Identify which cell holds the provided text, then report its [X, Y] central coordinate. 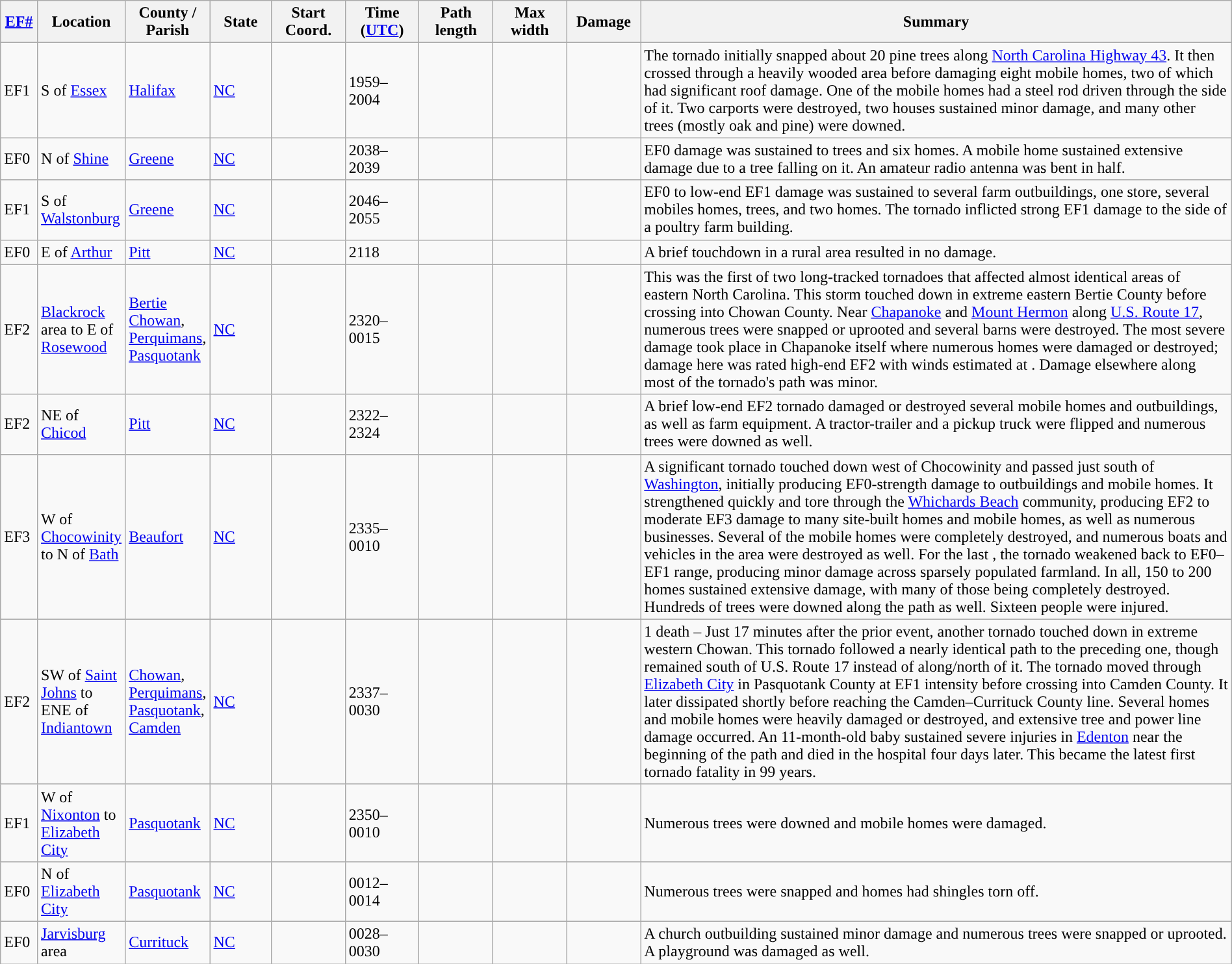
Max width [530, 22]
Bertie Chowan, Perquimans, Pasquotank [168, 329]
Damage [604, 22]
A church outbuilding sustained minor damage and numerous trees were snapped or uprooted. A playground was damaged as well. [936, 942]
Halifax [168, 90]
Summary [936, 22]
NE of Chicod [82, 424]
Blackrock area to E of Rosewood [82, 329]
N of Shine [82, 159]
Chowan, Perquimans, Pasquotank, Camden [168, 702]
Start Coord. [309, 22]
2350–0010 [382, 822]
2118 [382, 252]
2046–2055 [382, 210]
2322–2324 [382, 424]
Beaufort [168, 537]
Currituck [168, 942]
State [240, 22]
N of Elizabeth City [82, 891]
SW of Saint Johns to ENE of Indiantown [82, 702]
S of Walstonburg [82, 210]
Location [82, 22]
EF3 [19, 537]
Jarvisburg area [82, 942]
2337–0030 [382, 702]
2320–0015 [382, 329]
Numerous trees were downed and mobile homes were damaged. [936, 822]
0012–0014 [382, 891]
E of Arthur [82, 252]
W of Nixonton to Elizabeth City [82, 822]
2335–0010 [382, 537]
County / Parish [168, 22]
W of Chocowinity to N of Bath [82, 537]
A brief touchdown in a rural area resulted in no damage. [936, 252]
0028–0030 [382, 942]
Numerous trees were snapped and homes had shingles torn off. [936, 891]
EF# [19, 22]
2038–2039 [382, 159]
Time (UTC) [382, 22]
Path length [456, 22]
S of Essex [82, 90]
1959–2004 [382, 90]
